Scan for the cell matching the given text and deliver its [x, y] coordinate at center. 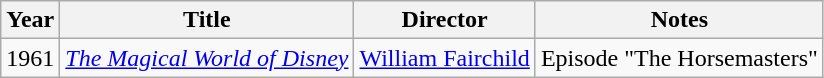
Title [207, 20]
Episode "The Horsemasters" [679, 58]
Director [444, 20]
The Magical World of Disney [207, 58]
William Fairchild [444, 58]
1961 [30, 58]
Notes [679, 20]
Year [30, 20]
